Determine the [x, y] coordinate at the center of the cell enclosing the given text.  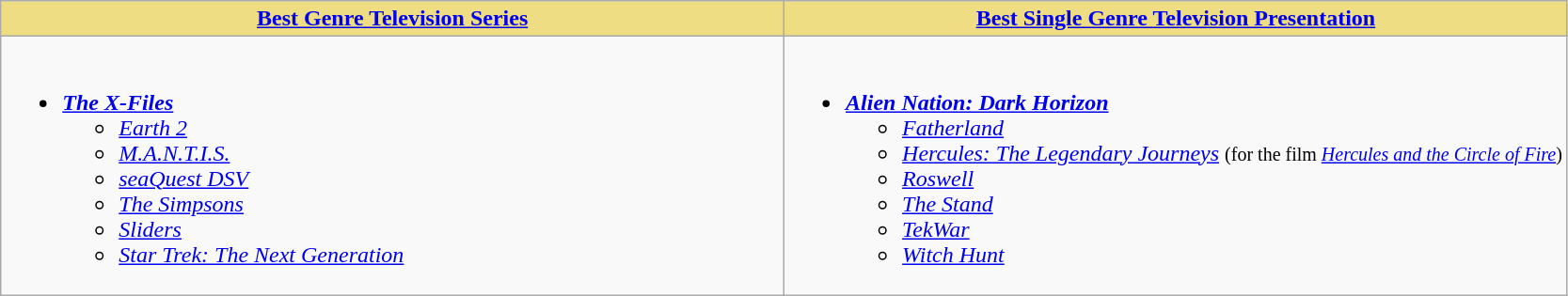
Alien Nation: Dark HorizonFatherlandHercules: The Legendary Journeys (for the film Hercules and the Circle of Fire)RoswellThe StandTekWarWitch Hunt [1176, 165]
Best Genre Television Series [393, 19]
The X-FilesEarth 2M.A.N.T.I.S.seaQuest DSVThe SimpsonsSlidersStar Trek: The Next Generation [393, 165]
Best Single Genre Television Presentation [1176, 19]
